Pinpoint the cell where the given text exists, returning its (X, Y) midpoint coordinate. 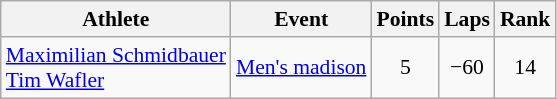
Maximilian SchmidbauerTim Wafler (116, 68)
Event (302, 19)
Men's madison (302, 68)
14 (526, 68)
−60 (467, 68)
Athlete (116, 19)
Laps (467, 19)
Points (405, 19)
Rank (526, 19)
5 (405, 68)
